Detect which cell encompasses the target text, then output its (X, Y) center coordinate. 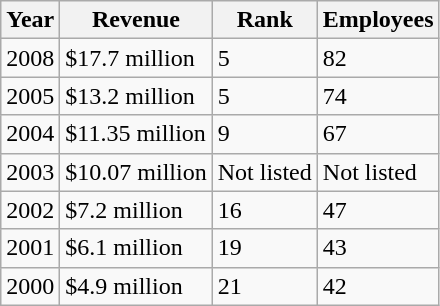
$17.7 million (136, 58)
43 (378, 248)
2004 (30, 134)
2003 (30, 172)
$13.2 million (136, 96)
$4.9 million (136, 286)
47 (378, 210)
$10.07 million (136, 172)
2008 (30, 58)
2001 (30, 248)
21 (264, 286)
19 (264, 248)
Employees (378, 20)
$6.1 million (136, 248)
82 (378, 58)
2002 (30, 210)
Rank (264, 20)
2005 (30, 96)
2000 (30, 286)
Revenue (136, 20)
9 (264, 134)
Year (30, 20)
$11.35 million (136, 134)
$7.2 million (136, 210)
67 (378, 134)
16 (264, 210)
74 (378, 96)
42 (378, 286)
